Return the [X, Y] coordinate for the center point of the cell that contains the specified text.  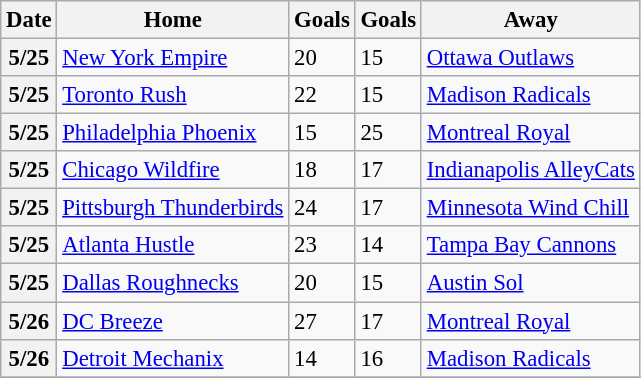
25 [388, 133]
23 [322, 245]
Date [29, 20]
Toronto Rush [173, 95]
22 [322, 95]
24 [322, 208]
Home [173, 20]
Dallas Roughnecks [173, 283]
Austin Sol [530, 283]
16 [388, 358]
Atlanta Hustle [173, 245]
Tampa Bay Cannons [530, 245]
Ottawa Outlaws [530, 58]
27 [322, 321]
Chicago Wildfire [173, 170]
New York Empire [173, 58]
Detroit Mechanix [173, 358]
Indianapolis AlleyCats [530, 170]
Away [530, 20]
DC Breeze [173, 321]
18 [322, 170]
Philadelphia Phoenix [173, 133]
Pittsburgh Thunderbirds [173, 208]
Minnesota Wind Chill [530, 208]
